Find where the given text appears and provide that cell's center as [x, y] coordinate. 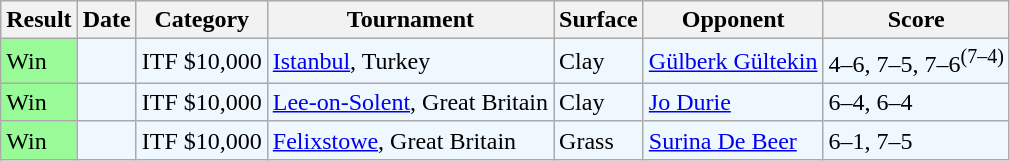
Jo Durie [733, 102]
Score [916, 20]
Istanbul, Turkey [410, 62]
Surface [599, 20]
Lee-on-Solent, Great Britain [410, 102]
Surina De Beer [733, 140]
Date [106, 20]
Gülberk Gültekin [733, 62]
Opponent [733, 20]
4–6, 7–5, 7–6(7–4) [916, 62]
Grass [599, 140]
6–1, 7–5 [916, 140]
Tournament [410, 20]
Category [202, 20]
Result [39, 20]
Felixstowe, Great Britain [410, 140]
6–4, 6–4 [916, 102]
